Return the [X, Y] coordinate for the center point of the cell that contains the specified text.  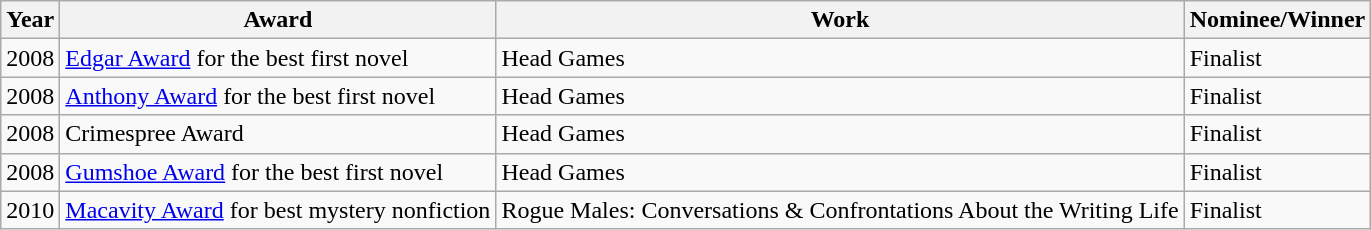
2010 [30, 210]
Macavity Award for best mystery nonfiction [278, 210]
Nominee/Winner [1278, 20]
Edgar Award for the best first novel [278, 58]
Gumshoe Award for the best first novel [278, 172]
Anthony Award for the best first novel [278, 96]
Award [278, 20]
Year [30, 20]
Rogue Males: Conversations & Confrontations About the Writing Life [840, 210]
Crimespree Award [278, 134]
Work [840, 20]
